Determine the (X, Y) coordinate at the center of the cell enclosing the given text.  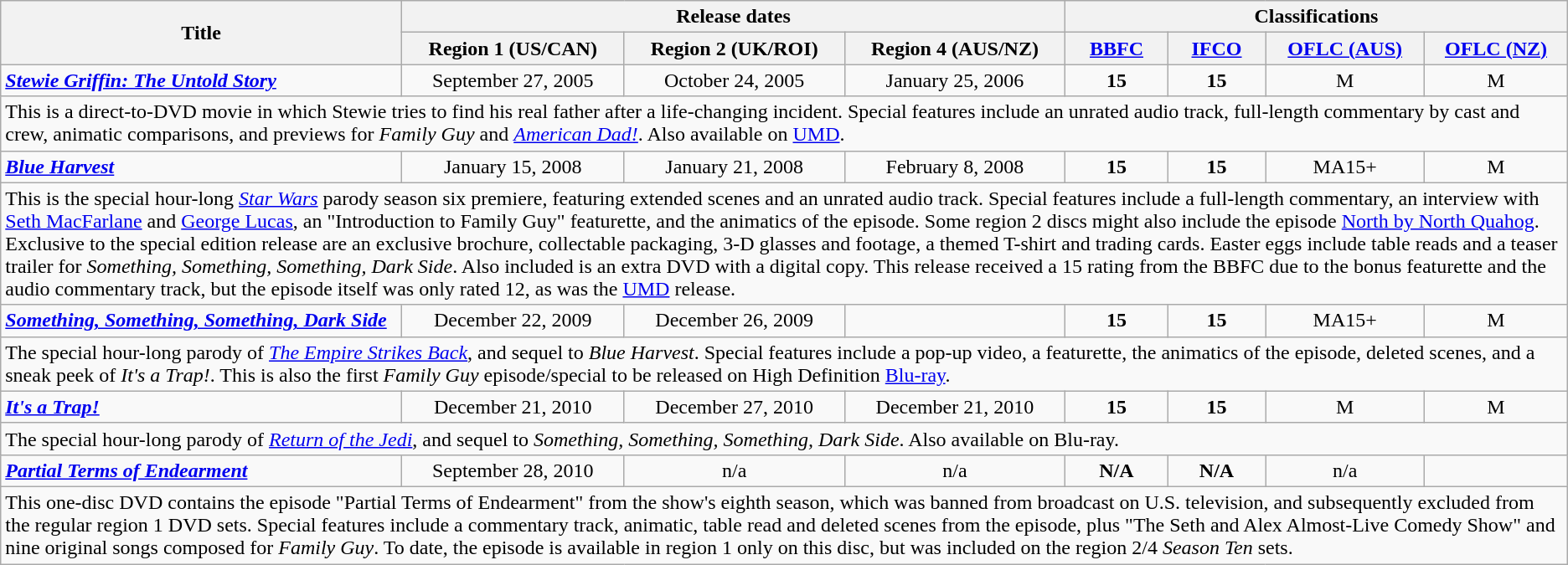
January 25, 2006 (955, 80)
Region 1 (US/CAN) (513, 49)
The special hour-long parody of Return of the Jedi, and sequel to Something, Something, Something, Dark Side. Also available on Blu-ray. (784, 439)
December 22, 2009 (513, 321)
Classifications (1317, 17)
January 21, 2008 (734, 167)
Title (201, 33)
January 15, 2008 (513, 167)
October 24, 2005 (734, 80)
Release dates (734, 17)
December 26, 2009 (734, 321)
BBFC (1117, 49)
IFCO (1216, 49)
Something, Something, Something, Dark Side (201, 321)
February 8, 2008 (955, 167)
Region 2 (UK/ROI) (734, 49)
OFLC (AUS) (1345, 49)
Stewie Griffin: The Untold Story (201, 80)
Region 4 (AUS/NZ) (955, 49)
Blue Harvest (201, 167)
It's a Trap! (201, 407)
December 27, 2010 (734, 407)
OFLC (NZ) (1496, 49)
Partial Terms of Endearment (201, 470)
September 28, 2010 (513, 470)
September 27, 2005 (513, 80)
